For the text-containing cell, return its midpoint in [X, Y] coordinate format. 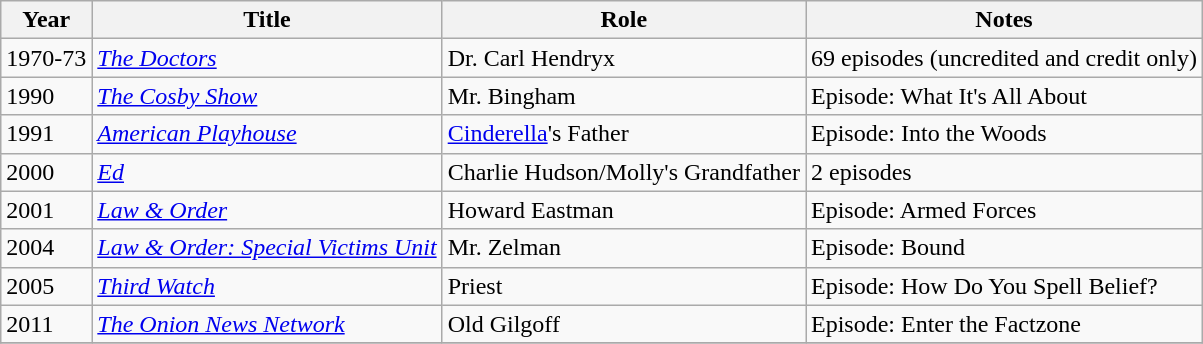
Cinderella's Father [624, 134]
Year [46, 20]
Episode: Bound [1004, 248]
Law & Order [267, 210]
American Playhouse [267, 134]
Episode: Into the Woods [1004, 134]
The Onion News Network [267, 324]
Charlie Hudson/Molly's Grandfather [624, 172]
Mr. Zelman [624, 248]
The Cosby Show [267, 96]
2001 [46, 210]
2011 [46, 324]
Dr. Carl Hendryx [624, 58]
1970-73 [46, 58]
2000 [46, 172]
Mr. Bingham [624, 96]
2005 [46, 286]
Ed [267, 172]
1990 [46, 96]
Episode: Enter the Factzone [1004, 324]
1991 [46, 134]
2 episodes [1004, 172]
Episode: How Do You Spell Belief? [1004, 286]
Old Gilgoff [624, 324]
The Doctors [267, 58]
Law & Order: Special Victims Unit [267, 248]
69 episodes (uncredited and credit only) [1004, 58]
Notes [1004, 20]
Third Watch [267, 286]
2004 [46, 248]
Title [267, 20]
Episode: What It's All About [1004, 96]
Howard Eastman [624, 210]
Priest [624, 286]
Episode: Armed Forces [1004, 210]
Role [624, 20]
